From the cell containing the given text, extract its center point as [x, y] coordinate. 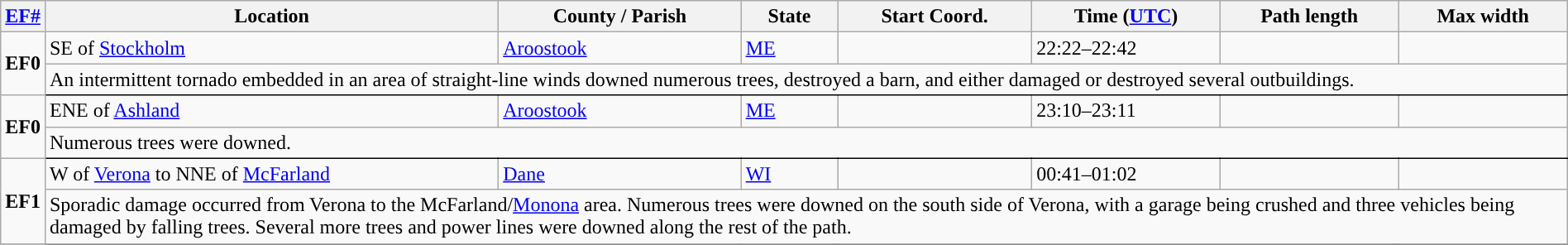
Time (UTC) [1126, 17]
Dane [620, 174]
EF1 [23, 200]
SE of Stockholm [271, 48]
County / Parish [620, 17]
State [789, 17]
WI [789, 174]
Start Coord. [935, 17]
Path length [1309, 17]
22:22–22:42 [1126, 48]
W of Verona to NNE of McFarland [271, 174]
Location [271, 17]
00:41–01:02 [1126, 174]
EF# [23, 17]
23:10–23:11 [1126, 111]
ENE of Ashland [271, 111]
Max width [1483, 17]
Numerous trees were downed. [806, 142]
